Pinpoint the cell where the given text exists, returning its [X, Y] midpoint coordinate. 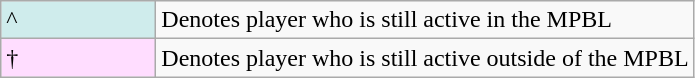
^ [78, 20]
Denotes player who is still active in the MPBL [425, 20]
Denotes player who is still active outside of the MPBL [425, 58]
† [78, 58]
